Provide the (X, Y) coordinate of the cell's center where the given text is located.  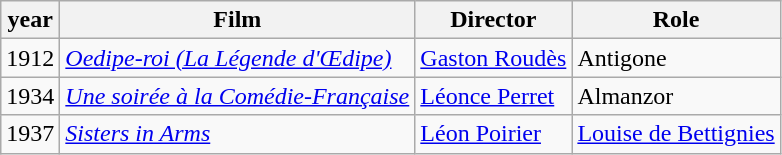
Director (494, 20)
1912 (30, 58)
Louise de Bettignies (676, 134)
Film (238, 20)
Antigone (676, 58)
1934 (30, 96)
year (30, 20)
1937 (30, 134)
Oedipe-roi (La Légende d'Œdipe) (238, 58)
Sisters in Arms (238, 134)
Léonce Perret (494, 96)
Role (676, 20)
Almanzor (676, 96)
Gaston Roudès (494, 58)
Léon Poirier (494, 134)
Une soirée à la Comédie-Française (238, 96)
